Output the (X, Y) coordinate of the center of the cell containing the given text.  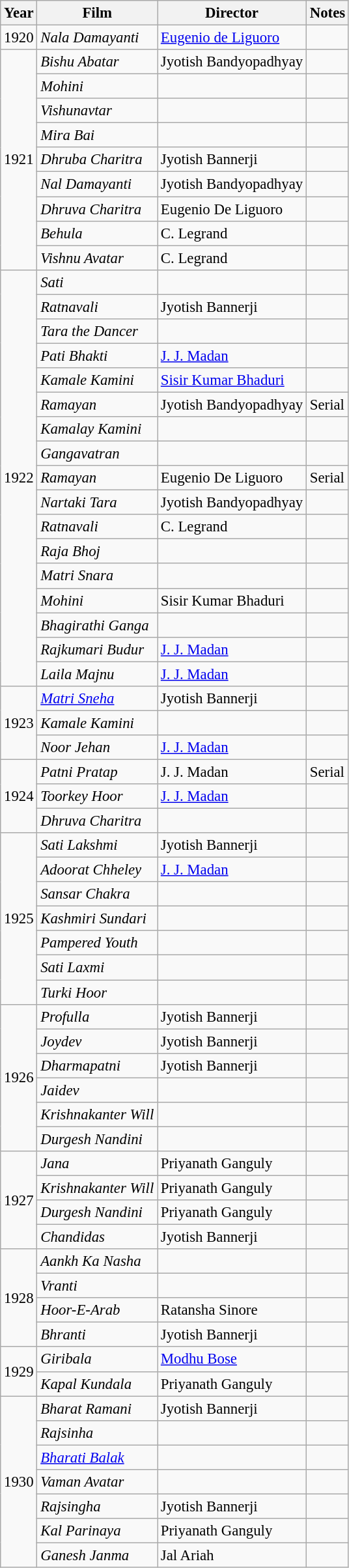
Profulla (98, 1016)
Mira Bai (98, 135)
Bharati Balak (98, 1457)
Vranti (98, 1286)
Film (98, 13)
Dhruba Charitra (98, 160)
Jana (98, 1164)
Eugenio de Liguoro (232, 38)
Patni Pratap (98, 772)
Vaman Avatar (98, 1482)
Year (19, 13)
1927 (19, 1200)
Director (232, 13)
Giribala (98, 1360)
Rajkumari Budur (98, 649)
Joydev (98, 1041)
Rajsinha (98, 1433)
1920 (19, 38)
Kashmiri Sundari (98, 919)
Toorkey Hoor (98, 796)
1926 (19, 1078)
Laila Majnu (98, 674)
Behula (98, 233)
Matri Snara (98, 576)
Bharat Ramani (98, 1408)
Dharmapatni (98, 1065)
1928 (19, 1298)
Nala Damayanti (98, 38)
Pampered Youth (98, 944)
Sansar Chakra (98, 894)
Ganesh Janma (98, 1555)
Bishu Abatar (98, 62)
Noor Jehan (98, 748)
Pati Bhakti (98, 356)
Nartaki Tara (98, 503)
Modhu Bose (232, 1360)
Vishnu Avatar (98, 258)
Bhagirathi Ganga (98, 625)
Bhranti (98, 1335)
Gangavatran (98, 454)
1923 (19, 723)
Sati Laxmi (98, 968)
Sati (98, 282)
Kal Parinaya (98, 1531)
Aankh Ka Nasha (98, 1261)
Kamalay Kamini (98, 429)
1924 (19, 796)
Matri Sneha (98, 699)
Adoorat Chheley (98, 870)
Kapal Kundala (98, 1384)
Ratansha Sinore (232, 1310)
Raja Bhoj (98, 552)
Turki Hoor (98, 992)
Rajsingha (98, 1506)
Vishunavtar (98, 111)
Jal Ariah (232, 1555)
Nal Damayanti (98, 184)
1921 (19, 160)
Sati Lakshmi (98, 845)
1929 (19, 1371)
1925 (19, 918)
Tara the Dancer (98, 331)
Jaidev (98, 1090)
1930 (19, 1482)
Hoor-E-Arab (98, 1310)
1922 (19, 478)
Notes (327, 13)
Chandidas (98, 1237)
